Locate the cell with the specified text and output its (X, Y) center coordinate. 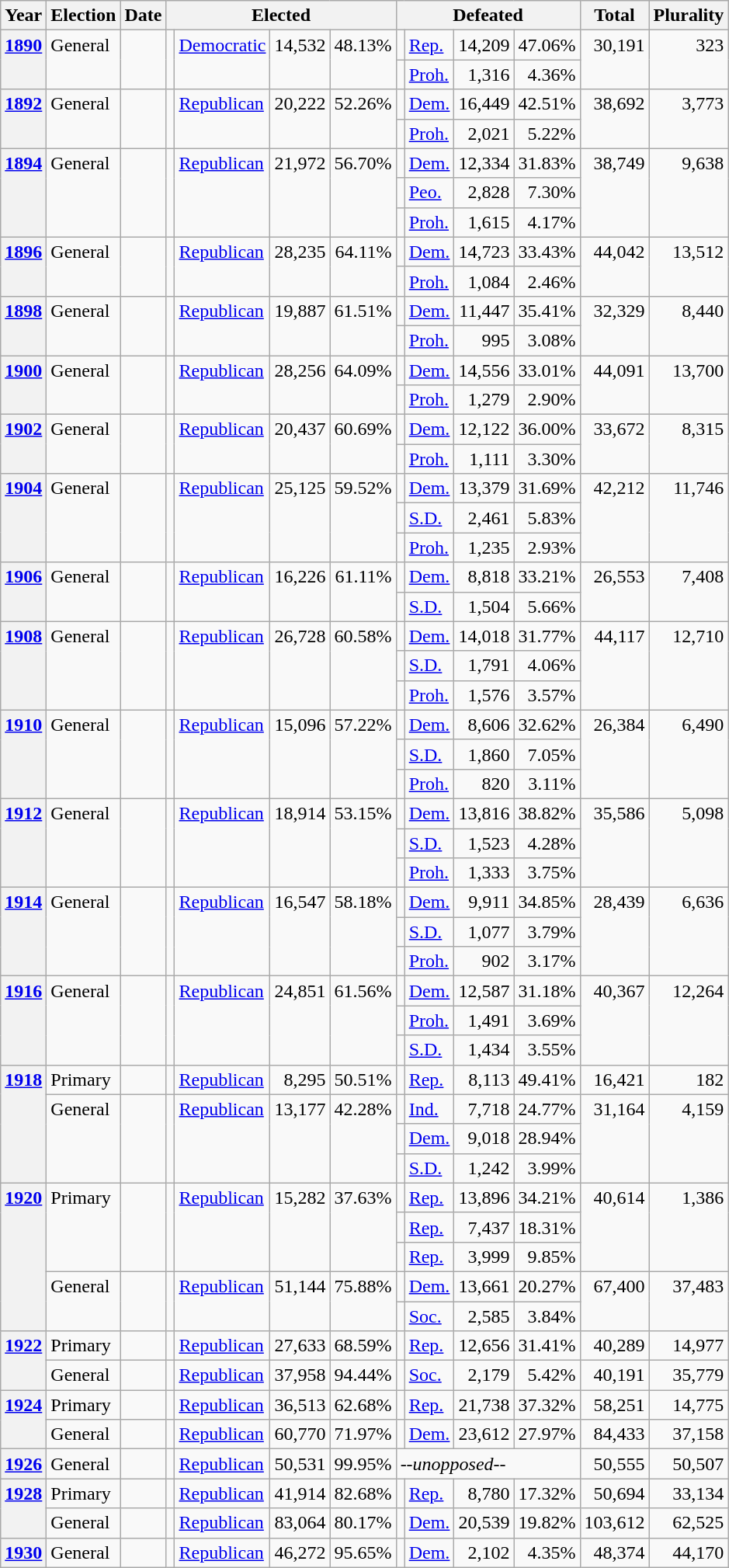
35,586 (615, 843)
24.77% (547, 1109)
13,896 (484, 1198)
31.18% (547, 991)
42,212 (615, 518)
182 (689, 1080)
3.99% (547, 1168)
1904 (23, 518)
20,539 (484, 1523)
67,400 (615, 1301)
1,491 (484, 1020)
1930 (23, 1552)
1928 (23, 1508)
28.94% (547, 1139)
995 (484, 340)
44,042 (615, 266)
14,018 (484, 636)
2,179 (484, 1375)
8,113 (484, 1080)
82.68% (363, 1493)
1,084 (484, 281)
Date (143, 16)
44,117 (615, 666)
12,122 (484, 429)
103,612 (615, 1523)
7,408 (689, 592)
8,780 (484, 1493)
3.69% (547, 1020)
12,334 (484, 163)
60,770 (300, 1434)
1,576 (484, 695)
49.41% (547, 1080)
34.85% (547, 902)
3.79% (547, 932)
20,437 (300, 444)
61.51% (363, 325)
1,333 (484, 873)
83,064 (300, 1523)
1906 (23, 592)
94.44% (363, 1375)
13,177 (300, 1139)
Ind. (429, 1109)
28,439 (615, 932)
1,242 (484, 1168)
1900 (23, 385)
26,728 (300, 666)
52.26% (363, 119)
40,367 (615, 1020)
1920 (23, 1257)
35,779 (689, 1375)
13,512 (689, 266)
3.84% (547, 1316)
1,235 (484, 548)
42.51% (547, 104)
5.22% (547, 134)
8,440 (689, 325)
60.58% (363, 666)
16,449 (484, 104)
1916 (23, 1020)
64.11% (363, 266)
--unopposed-- (488, 1464)
14,532 (300, 60)
27.97% (547, 1434)
59.52% (363, 518)
18,914 (300, 843)
9,638 (689, 193)
40,614 (615, 1227)
1908 (23, 666)
9,911 (484, 902)
28,256 (300, 385)
17.32% (547, 1493)
3.75% (547, 873)
3.08% (547, 340)
48,374 (615, 1552)
99.95% (363, 1464)
11,447 (484, 311)
5,098 (689, 843)
12,264 (689, 1020)
37.63% (363, 1227)
902 (484, 961)
71.97% (363, 1434)
13,661 (484, 1286)
36.00% (547, 429)
1,279 (484, 400)
1,386 (689, 1227)
3,999 (484, 1257)
50,531 (300, 1464)
58.18% (363, 932)
44,170 (689, 1552)
61.56% (363, 1020)
820 (484, 784)
1924 (23, 1420)
25,125 (300, 518)
3.11% (547, 784)
1894 (23, 193)
23,612 (484, 1434)
50.51% (363, 1080)
Peo. (429, 193)
40,191 (615, 1375)
26,553 (615, 592)
56.70% (363, 193)
Elected (281, 16)
3.17% (547, 961)
5.42% (547, 1375)
31.83% (547, 163)
33,134 (689, 1493)
Defeated (488, 16)
4.35% (547, 1552)
42.28% (363, 1139)
60.69% (363, 444)
53.15% (363, 843)
2.46% (547, 281)
1,504 (484, 607)
8,818 (484, 577)
1,523 (484, 843)
1,615 (484, 222)
7,437 (484, 1227)
9.85% (547, 1257)
16,226 (300, 592)
14,977 (689, 1346)
37,158 (689, 1434)
40,289 (615, 1346)
2,102 (484, 1552)
1910 (23, 754)
1,860 (484, 754)
Democratic (222, 60)
35.41% (547, 311)
7.30% (547, 193)
28,235 (300, 266)
19,887 (300, 325)
7,718 (484, 1109)
68.59% (363, 1346)
38,692 (615, 119)
61.11% (363, 592)
7.05% (547, 754)
6,490 (689, 754)
Year (23, 16)
323 (689, 60)
11,746 (689, 518)
36,513 (300, 1405)
16,547 (300, 932)
1,111 (484, 459)
1,077 (484, 932)
12,587 (484, 991)
58,251 (615, 1405)
47.06% (547, 45)
Total (615, 16)
4,159 (689, 1139)
80.17% (363, 1523)
1918 (23, 1124)
50,694 (615, 1493)
4.06% (547, 666)
20.27% (547, 1286)
44,091 (615, 385)
1914 (23, 932)
15,096 (300, 754)
33.21% (547, 577)
34.21% (547, 1198)
31,164 (615, 1139)
1892 (23, 119)
27,633 (300, 1346)
62.68% (363, 1405)
1926 (23, 1464)
2,461 (484, 518)
12,710 (689, 666)
1890 (23, 60)
33,672 (615, 444)
32,329 (615, 325)
2,021 (484, 134)
4.36% (547, 75)
1902 (23, 444)
31.77% (547, 636)
21,972 (300, 193)
41,914 (300, 1493)
14,556 (484, 370)
5.83% (547, 518)
18.31% (547, 1227)
21,738 (484, 1405)
2,828 (484, 193)
38.82% (547, 813)
16,421 (615, 1080)
57.22% (363, 754)
20,222 (300, 119)
1,791 (484, 666)
32.62% (547, 725)
2.93% (547, 548)
33.43% (547, 252)
37.32% (547, 1405)
38,749 (615, 193)
5.66% (547, 607)
12,656 (484, 1346)
3,773 (689, 119)
50,555 (615, 1464)
3.57% (547, 695)
4.17% (547, 222)
1922 (23, 1361)
Plurality (689, 16)
75.88% (363, 1301)
31.41% (547, 1346)
1912 (23, 843)
2.90% (547, 400)
48.13% (363, 60)
33.01% (547, 370)
8,315 (689, 444)
6,636 (689, 932)
13,700 (689, 385)
84,433 (615, 1434)
3.30% (547, 459)
1,434 (484, 1050)
24,851 (300, 1020)
13,379 (484, 488)
3.55% (547, 1050)
30,191 (615, 60)
95.65% (363, 1552)
1,316 (484, 75)
14,209 (484, 45)
37,483 (689, 1301)
62,525 (689, 1523)
14,723 (484, 252)
13,816 (484, 813)
8,295 (300, 1080)
51,144 (300, 1301)
46,272 (300, 1552)
64.09% (363, 385)
2,585 (484, 1316)
26,384 (615, 754)
15,282 (300, 1227)
50,507 (689, 1464)
4.28% (547, 843)
1898 (23, 325)
1896 (23, 266)
Election (84, 16)
9,018 (484, 1139)
14,775 (689, 1405)
8,606 (484, 725)
37,958 (300, 1375)
19.82% (547, 1523)
31.69% (547, 488)
